Extract the (X, Y) coordinate from the center of the cell holding the provided text.  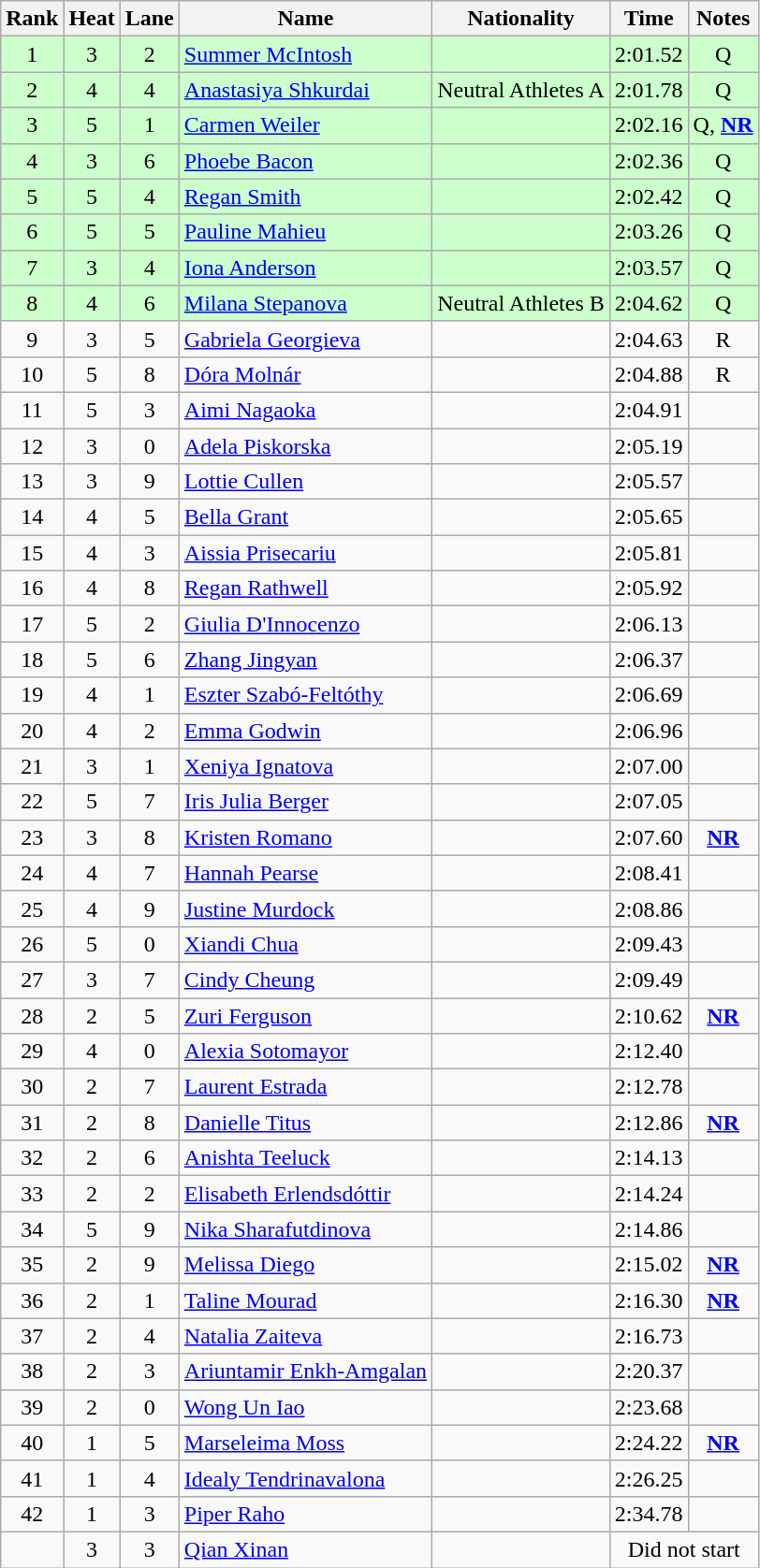
39 (32, 1407)
Nationality (521, 19)
2:16.73 (649, 1336)
33 (32, 1194)
Kristen Romano (305, 837)
Regan Smith (305, 196)
2:12.78 (649, 1087)
Rank (32, 19)
Justine Murdock (305, 908)
2:03.26 (649, 232)
Aissia Prisecariu (305, 553)
Lane (150, 19)
2:06.96 (649, 731)
Iris Julia Berger (305, 802)
17 (32, 624)
38 (32, 1372)
31 (32, 1123)
Regan Rathwell (305, 588)
Zhang Jingyan (305, 660)
Phoebe Bacon (305, 161)
2:02.16 (649, 125)
Did not start (683, 1549)
Adela Piskorska (305, 446)
2:05.65 (649, 517)
2:23.68 (649, 1407)
2:01.78 (649, 90)
Emma Godwin (305, 731)
Notes (723, 19)
15 (32, 553)
11 (32, 410)
Elisabeth Erlendsdóttir (305, 1194)
36 (32, 1300)
2:06.69 (649, 695)
Gabriela Georgieva (305, 339)
Eszter Szabó-Feltóthy (305, 695)
2:20.37 (649, 1372)
Giulia D'Innocenzo (305, 624)
Milana Stepanova (305, 303)
14 (32, 517)
2:06.13 (649, 624)
Aimi Nagaoka (305, 410)
2:05.57 (649, 482)
Neutral Athletes A (521, 90)
Ariuntamir Enkh-Amgalan (305, 1372)
19 (32, 695)
2:04.88 (649, 374)
13 (32, 482)
Xiandi Chua (305, 944)
Wong Un Iao (305, 1407)
2:15.02 (649, 1265)
26 (32, 944)
2:07.05 (649, 802)
41 (32, 1478)
2:07.00 (649, 766)
2:05.92 (649, 588)
Piper Raho (305, 1514)
Melissa Diego (305, 1265)
Heat (92, 19)
2:09.43 (649, 944)
35 (32, 1265)
2:10.62 (649, 1015)
21 (32, 766)
40 (32, 1443)
Pauline Mahieu (305, 232)
2:07.60 (649, 837)
42 (32, 1514)
Idealy Tendrinavalona (305, 1478)
32 (32, 1158)
2:12.40 (649, 1052)
2:16.30 (649, 1300)
Qian Xinan (305, 1549)
Time (649, 19)
Dóra Molnár (305, 374)
2:34.78 (649, 1514)
2:04.63 (649, 339)
Bella Grant (305, 517)
30 (32, 1087)
2:14.86 (649, 1229)
22 (32, 802)
2:12.86 (649, 1123)
2:02.36 (649, 161)
28 (32, 1015)
Taline Mourad (305, 1300)
Zuri Ferguson (305, 1015)
2:06.37 (649, 660)
18 (32, 660)
Anishta Teeluck (305, 1158)
34 (32, 1229)
24 (32, 873)
2:03.57 (649, 268)
23 (32, 837)
Nika Sharafutdinova (305, 1229)
2:08.41 (649, 873)
Natalia Zaiteva (305, 1336)
Danielle Titus (305, 1123)
10 (32, 374)
2:09.49 (649, 980)
20 (32, 731)
2:26.25 (649, 1478)
Summer McIntosh (305, 54)
12 (32, 446)
Hannah Pearse (305, 873)
Lottie Cullen (305, 482)
25 (32, 908)
Cindy Cheung (305, 980)
2:05.81 (649, 553)
37 (32, 1336)
Name (305, 19)
27 (32, 980)
2:01.52 (649, 54)
2:04.91 (649, 410)
29 (32, 1052)
2:08.86 (649, 908)
Alexia Sotomayor (305, 1052)
Iona Anderson (305, 268)
2:05.19 (649, 446)
2:04.62 (649, 303)
Carmen Weiler (305, 125)
Xeniya Ignatova (305, 766)
2:14.13 (649, 1158)
Marseleima Moss (305, 1443)
Q, NR (723, 125)
2:14.24 (649, 1194)
Laurent Estrada (305, 1087)
2:24.22 (649, 1443)
2:02.42 (649, 196)
Neutral Athletes B (521, 303)
16 (32, 588)
Anastasiya Shkurdai (305, 90)
